For the text-containing cell, return its midpoint in (X, Y) coordinate format. 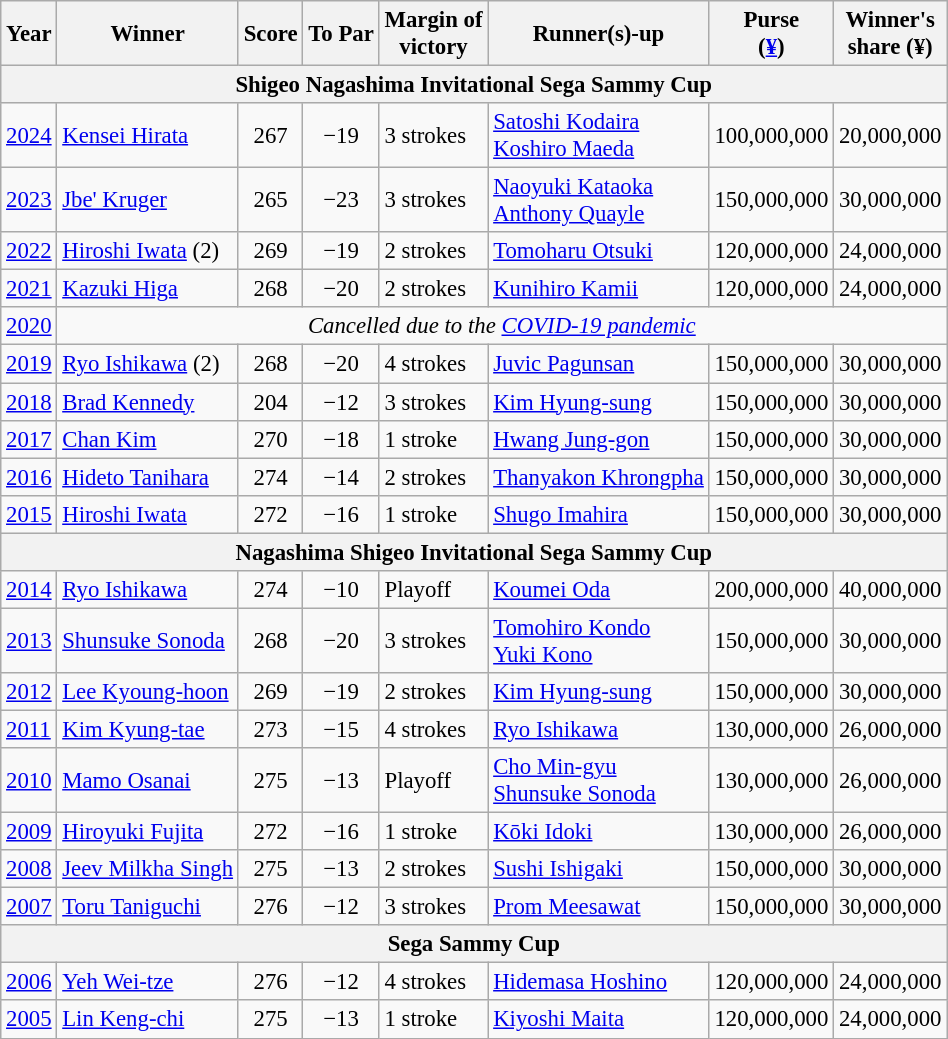
Toru Taniguchi (148, 907)
Lee Kyoung-hoon (148, 692)
Naoyuki Kataoka Anthony Quayle (598, 200)
Sega Sammy Cup (474, 944)
−10 (341, 590)
Koumei Oda (598, 590)
Kiyoshi Maita (598, 1020)
2016 (29, 477)
Kensei Hirata (148, 136)
Lin Keng-chi (148, 1020)
Hidemasa Hoshino (598, 982)
2020 (29, 327)
Nagashima Shigeo Invitational Sega Sammy Cup (474, 552)
Cho Min-gyu Shunsuke Sonoda (598, 780)
2007 (29, 907)
Tomohiro Kondo Yuki Kono (598, 640)
267 (270, 136)
Kim Kyung-tae (148, 729)
2014 (29, 590)
Kazuki Higa (148, 289)
2009 (29, 832)
Shunsuke Sonoda (148, 640)
2022 (29, 251)
Juvic Pagunsan (598, 364)
Kōki Idoki (598, 832)
Purse(¥) (771, 34)
Cancelled due to the COVID-19 pandemic (502, 327)
Year (29, 34)
273 (270, 729)
Tomoharu Otsuki (598, 251)
2012 (29, 692)
To Par (341, 34)
Runner(s)-up (598, 34)
2024 (29, 136)
40,000,000 (890, 590)
Jbe' Kruger (148, 200)
2011 (29, 729)
265 (270, 200)
Shugo Imahira (598, 514)
Ryo Ishikawa (2) (148, 364)
Satoshi Kodaira Koshiro Maeda (598, 136)
−14 (341, 477)
2006 (29, 982)
Brad Kennedy (148, 402)
200,000,000 (771, 590)
2008 (29, 869)
Jeev Milkha Singh (148, 869)
Shigeo Nagashima Invitational Sega Sammy Cup (474, 85)
Winner (148, 34)
2018 (29, 402)
−18 (341, 439)
Hiroshi Iwata (148, 514)
Hiroshi Iwata (2) (148, 251)
Chan Kim (148, 439)
Yeh Wei-tze (148, 982)
2017 (29, 439)
270 (270, 439)
2015 (29, 514)
Thanyakon Khrongpha (598, 477)
2023 (29, 200)
2021 (29, 289)
2019 (29, 364)
204 (270, 402)
2005 (29, 1020)
Hideto Tanihara (148, 477)
Sushi Ishigaki (598, 869)
Margin ofvictory (434, 34)
Winner'sshare (¥) (890, 34)
−23 (341, 200)
−15 (341, 729)
Hiroyuki Fujita (148, 832)
Hwang Jung-gon (598, 439)
Score (270, 34)
2010 (29, 780)
20,000,000 (890, 136)
Kunihiro Kamii (598, 289)
100,000,000 (771, 136)
2013 (29, 640)
Mamo Osanai (148, 780)
Prom Meesawat (598, 907)
